Search for the cell housing the specified text and yield its (X, Y) center coordinate. 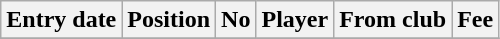
Entry date (62, 20)
Player (295, 20)
No (236, 20)
Position (169, 20)
Fee (476, 20)
From club (393, 20)
